Capture the cell that displays the provided text and extract its [X, Y] central coordinate. 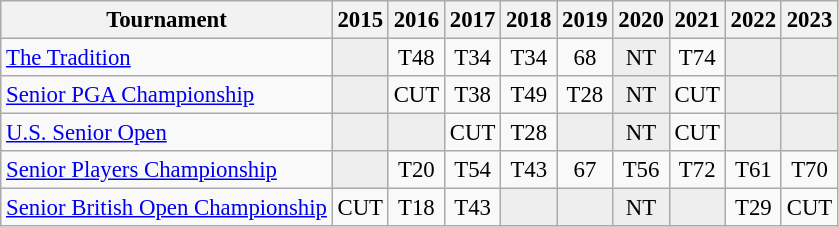
2018 [529, 20]
T38 [472, 95]
T74 [697, 58]
2023 [809, 20]
T72 [697, 170]
T48 [416, 58]
2016 [416, 20]
T70 [809, 170]
T61 [753, 170]
T54 [472, 170]
2017 [472, 20]
Senior Players Championship [166, 170]
2015 [360, 20]
T29 [753, 208]
67 [585, 170]
Senior British Open Championship [166, 208]
Tournament [166, 20]
2022 [753, 20]
T56 [641, 170]
Senior PGA Championship [166, 95]
T18 [416, 208]
The Tradition [166, 58]
T49 [529, 95]
U.S. Senior Open [166, 133]
68 [585, 58]
2021 [697, 20]
T20 [416, 170]
2019 [585, 20]
2020 [641, 20]
